For the text-containing cell, return its midpoint in [x, y] coordinate format. 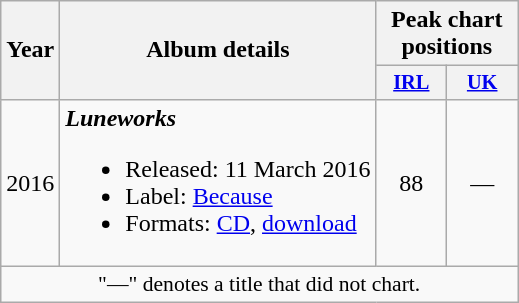
LuneworksReleased: 11 March 2016Label: BecauseFormats: CD, download [218, 182]
Peak chart positions [447, 34]
2016 [30, 182]
"—" denotes a title that did not chart. [260, 285]
— [482, 182]
Year [30, 50]
88 [412, 182]
UK [482, 83]
IRL [412, 83]
Album details [218, 50]
